Pinpoint the cell where the given text exists, returning its (x, y) midpoint coordinate. 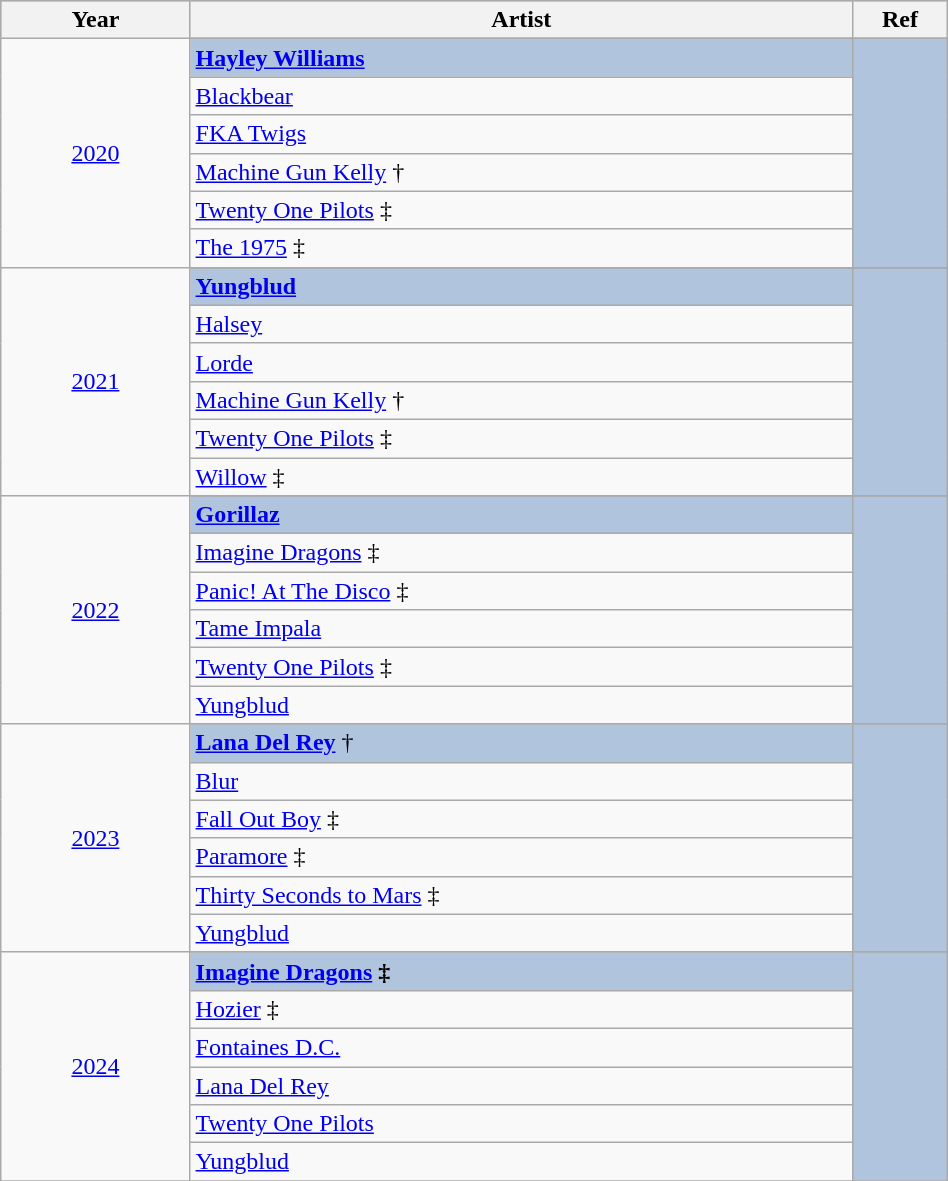
Willow ‡ (522, 477)
Artist (522, 20)
2021 (96, 381)
Lana Del Rey † (522, 743)
Hayley Williams (522, 58)
Twenty One Pilots (522, 1124)
Year (96, 20)
2023 (96, 838)
2020 (96, 153)
2022 (96, 610)
Lana Del Rey (522, 1085)
Tame Impala (522, 629)
Halsey (522, 324)
Gorillaz (522, 515)
Hozier ‡ (522, 1009)
The 1975 ‡ (522, 248)
2024 (96, 1066)
FKA Twigs (522, 134)
Ref (900, 20)
Paramore ‡ (522, 857)
Thirty Seconds to Mars ‡ (522, 895)
Blur (522, 781)
Blackbear (522, 96)
Panic! At The Disco ‡ (522, 591)
Fontaines D.C. (522, 1047)
Fall Out Boy ‡ (522, 819)
Lorde (522, 362)
